Find where the given text appears and provide that cell's center as (x, y) coordinate. 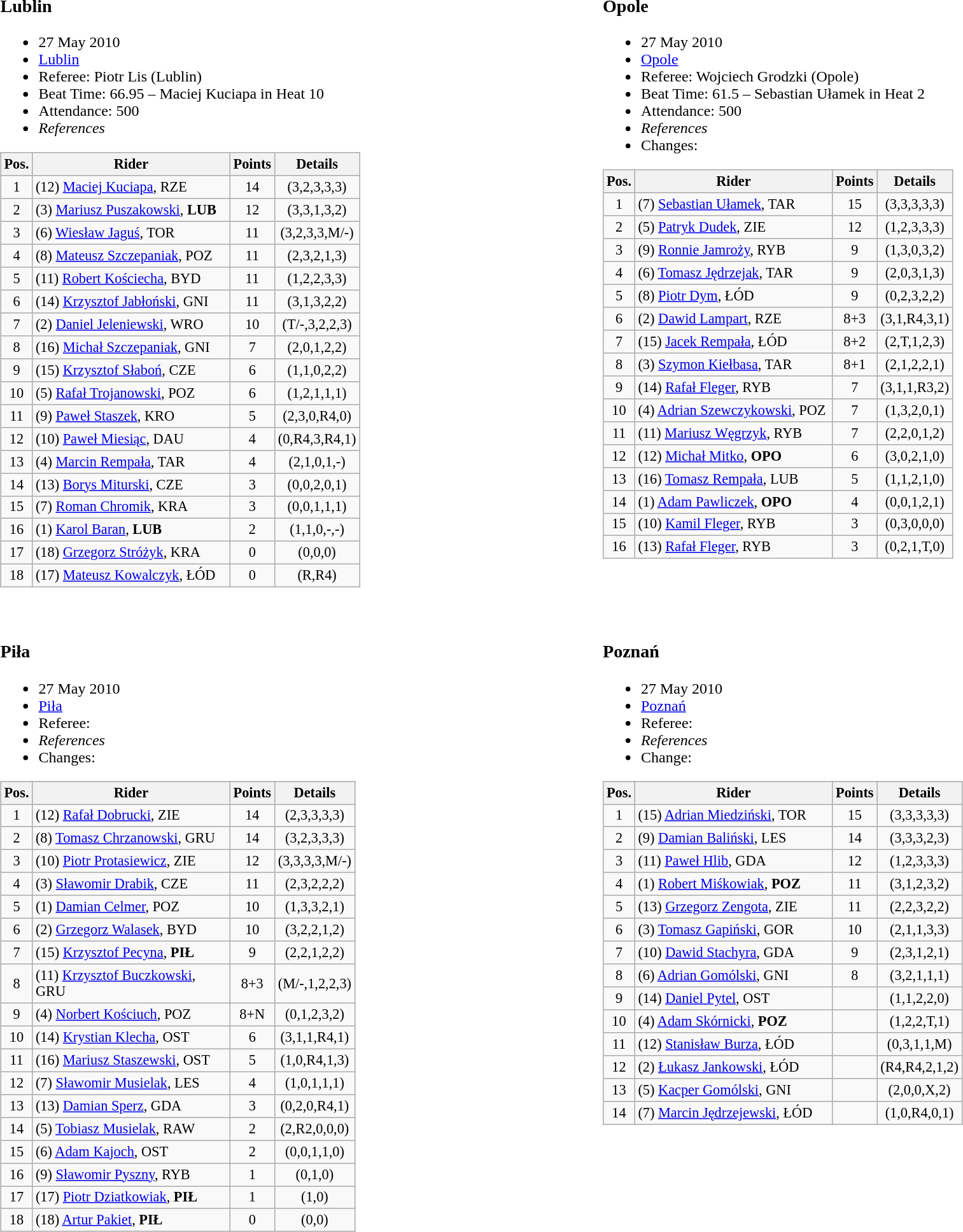
(6) Adrian Gomólski, GNI (733, 976)
(2,2,0,1,2) (915, 433)
(2,1,1,3,3) (919, 930)
(13) Grzegorz Zengota, ZIE (733, 907)
(3,3,3,3,M/-) (315, 861)
(12) Stanisław Burza, ŁÓD (733, 1044)
(3,1,R4,3,1) (915, 319)
(M/-,1,2,2,3) (315, 984)
(1,2,1,1,1) (317, 393)
(2,0,1,2,2) (317, 347)
(2,3,1,2,1) (919, 953)
(15) Krzysztof Słaboń, CZE (131, 370)
(0,2,3,2,2) (915, 296)
(1) Adam Pawliczek, OPO (733, 501)
(2,3,2,2,2) (315, 884)
(1,0,R4,0,1) (919, 1112)
(13) Rafał Fleger, RYB (733, 547)
8+1 (855, 365)
8+N (252, 1014)
(2,T,1,2,3) (915, 342)
(3,2,2,1,2) (315, 930)
(0,1,2,3,2) (315, 1014)
(18) Grzegorz Stróżyk, KRA (131, 553)
(R4,R4,2,1,2) (919, 1067)
(4) Norbert Kościuch, POZ (131, 1014)
(10) Paweł Miesiąc, DAU (131, 438)
(1) Karol Baran, LUB (131, 530)
(16) Tomasz Rempała, LUB (733, 479)
(7) Sławomir Musielak, LES (131, 1083)
(2) Daniel Jeleniewski, WRO (131, 325)
(14) Krzysztof Jabłoński, GNI (131, 302)
(0,0,0) (317, 553)
(0,0,2,0,1) (317, 484)
(8) Piotr Dym, ŁÓD (733, 296)
(1,1,2,2,0) (919, 998)
(3) Tomasz Gapiński, GOR (733, 930)
(12) Maciej Kuciapa, RZE (131, 187)
(10) Kamil Fleger, RYB (733, 524)
(1,1,2,1,0) (915, 479)
(10) Piotr Protasiewicz, ZIE (131, 861)
(2) Łukasz Jankowski, ŁÓD (733, 1067)
(2,0,3,1,3) (915, 273)
(9) Paweł Staszek, KRO (131, 416)
(0,0,1,2,1) (915, 501)
(5) Tobiasz Musielak, RAW (131, 1129)
(1,3,0,3,2) (915, 250)
(2,3,0,R4,0) (317, 416)
(2) Dawid Lampart, RZE (733, 319)
(5) Rafał Trojanowski, POZ (131, 393)
(0,0) (315, 1220)
(15) Krzysztof Pecyna, PIŁ (131, 953)
(2,R2,0,0,0) (315, 1129)
(18) Artur Pakiet, PIŁ (131, 1220)
(6) Wiesław Jaguś, TOR (131, 233)
(1,2,2,T,1) (919, 1021)
(1,0,R4,1,3) (315, 1060)
(2,2,3,2,2) (919, 907)
(3) Mariusz Puszakowski, LUB (131, 210)
(T/-,3,2,2,3) (317, 325)
(5) Patryk Dudek, ZIE (733, 227)
(17) Mateusz Kowalczyk, ŁÓD (131, 576)
(16) Michał Szczepaniak, GNI (131, 347)
(1,2,2,3,3) (317, 279)
(3,1,1,R4,1) (315, 1037)
(3,2,1,1,1) (919, 976)
(16) Mariusz Staszewski, OST (131, 1060)
(0,0,1,1,0) (315, 1152)
(14) Krystian Klecha, OST (131, 1037)
(2,1,0,1,-) (317, 461)
(0,R4,3,R4,1) (317, 438)
(3,1,3,2,2) (317, 302)
(2,2,1,2,2) (315, 953)
(15) Jacek Rempała, ŁÓD (733, 342)
(2,3,3,3,3) (315, 816)
(3,2,3,3,M/-) (317, 233)
(8) Tomasz Chrzanowski, GRU (131, 838)
(2) Grzegorz Walasek, BYD (131, 930)
(12) Rafał Dobrucki, ZIE (131, 816)
(14) Rafał Fleger, RYB (733, 388)
(14) Daniel Pytel, OST (733, 998)
(1,0) (315, 1198)
(7) Marcin Jędrzejewski, ŁÓD (733, 1112)
(1,3,3,2,1) (315, 907)
(15) Adrian Miedziński, TOR (733, 816)
(17) Piotr Dziatkowiak, PIŁ (131, 1198)
(13) Borys Miturski, CZE (131, 484)
(0,0,1,1,1) (317, 507)
(4) Marcin Rempała, TAR (131, 461)
(6) Adam Kajoch, OST (131, 1152)
(12) Michał Mitko, OPO (733, 456)
(13) Damian Sperz, GDA (131, 1106)
(3,3,1,3,2) (317, 210)
(3) Szymon Kiełbasa, TAR (733, 365)
(11) Robert Kościecha, BYD (131, 279)
(2,1,2,2,1) (915, 365)
(4) Adrian Szewczykowski, POZ (733, 410)
(3,0,2,1,0) (915, 456)
(3,1,2,3,2) (919, 884)
(7) Roman Chromik, KRA (131, 507)
(1,0,1,1,1) (315, 1083)
(3,1,1,R3,2) (915, 388)
(1) Robert Miśkowiak, POZ (733, 884)
(0,1,0) (315, 1175)
(0,2,1,T,0) (915, 547)
(0,3,0,0,0) (915, 524)
(8) Mateusz Szczepaniak, POZ (131, 256)
8+2 (855, 342)
(7) Sebastian Ułamek, TAR (733, 204)
(11) Mariusz Węgrzyk, RYB (733, 433)
(1,3,2,0,1) (915, 410)
(4) Adam Skórnicki, POZ (733, 1021)
(11) Krzysztof Buczkowski, GRU (131, 984)
(2,3,2,1,3) (317, 256)
(R,R4) (317, 576)
(10) Dawid Stachyra, GDA (733, 953)
(6) Tomasz Jędrzejak, TAR (733, 273)
(1,1,0,2,2) (317, 370)
(3) Sławomir Drabik, CZE (131, 884)
(11) Paweł Hlib, GDA (733, 861)
(9) Sławomir Pyszny, RYB (131, 1175)
(2,0,0,X,2) (919, 1089)
(0,3,1,1,M) (919, 1044)
(1) Damian Celmer, POZ (131, 907)
(3,3,3,2,3) (919, 838)
(5) Kacper Gomólski, GNI (733, 1089)
(1,1,0,-,-) (317, 530)
(9) Ronnie Jamroży, RYB (733, 250)
(9) Damian Baliński, LES (733, 838)
(0,2,0,R4,1) (315, 1106)
